Scan for the cell matching the given text and deliver its (x, y) coordinate at center. 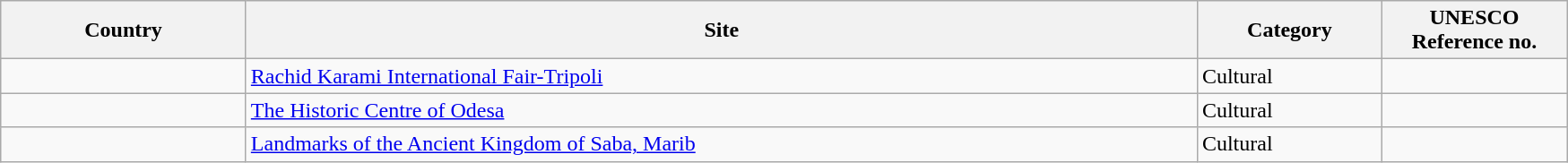
Site (721, 30)
Category (1289, 30)
Landmarks of the Ancient Kingdom of Saba, Marib (721, 144)
Country (124, 30)
The Historic Centre of Odesa (721, 110)
Rachid Karami International Fair-Tripoli (721, 76)
UNESCO Reference no. (1474, 30)
